Return [x, y] of the center of cell containing provided text 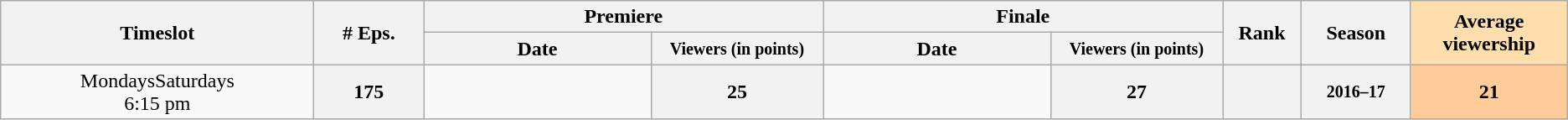
175 [369, 92]
MondaysSaturdays 6:15 pm [157, 92]
Finale [1024, 17]
Timeslot [157, 33]
21 [1489, 92]
Season [1355, 33]
2016–17 [1355, 92]
Average viewership [1489, 33]
27 [1137, 92]
Premiere [623, 17]
# Eps. [369, 33]
25 [737, 92]
Rank [1262, 33]
